For the text-containing cell, return its midpoint in [X, Y] coordinate format. 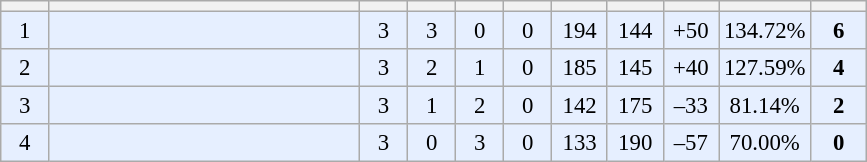
144 [635, 31]
6 [839, 31]
134.72% [765, 31]
70.00% [765, 143]
142 [580, 106]
175 [635, 106]
185 [580, 68]
+40 [691, 68]
–33 [691, 106]
145 [635, 68]
127.59% [765, 68]
–57 [691, 143]
190 [635, 143]
133 [580, 143]
194 [580, 31]
+50 [691, 31]
81.14% [765, 106]
